Capture the cell that displays the provided text and extract its [X, Y] central coordinate. 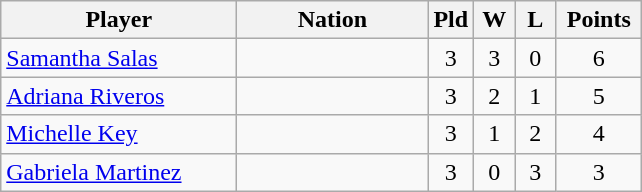
Points [599, 20]
W [494, 20]
Adriana Riveros [119, 96]
6 [599, 58]
Player [119, 20]
5 [599, 96]
Nation [332, 20]
Michelle Key [119, 134]
4 [599, 134]
Pld [451, 20]
L [536, 20]
Samantha Salas [119, 58]
Gabriela Martinez [119, 172]
